Determine the [X, Y] coordinate at the center of the cell enclosing the given text.  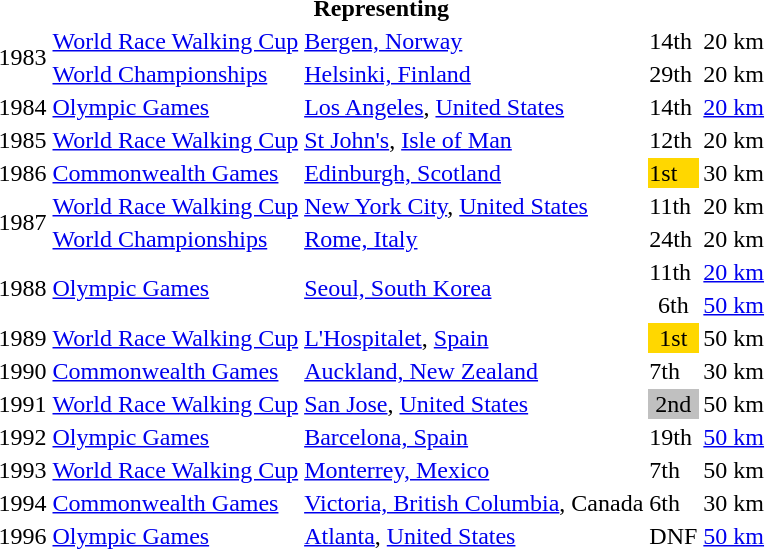
Monterrey, Mexico [474, 470]
Victoria, British Columbia, Canada [474, 503]
Edinburgh, Scotland [474, 173]
Helsinki, Finland [474, 74]
Auckland, New Zealand [474, 371]
19th [674, 437]
L'Hospitalet, Spain [474, 338]
Barcelona, Spain [474, 437]
St John's, Isle of Man [474, 140]
Bergen, Norway [474, 41]
San Jose, United States [474, 404]
12th [674, 140]
New York City, United States [474, 206]
24th [674, 239]
2nd [674, 404]
Rome, Italy [474, 239]
29th [674, 74]
Seoul, South Korea [474, 288]
Los Angeles, United States [474, 107]
